Identify which cell holds the provided text, then report its [x, y] central coordinate. 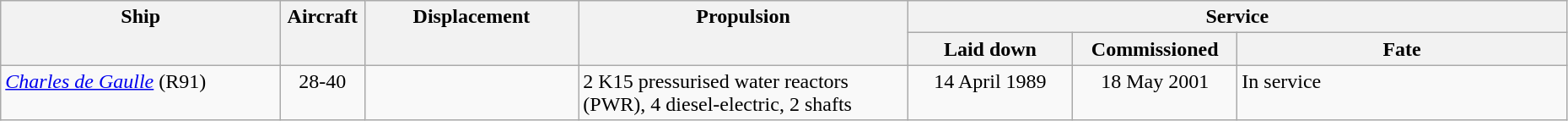
Propulsion [743, 33]
14 April 1989 [990, 93]
Displacement [471, 33]
Laid down [990, 49]
In service [1402, 93]
Ship [141, 33]
Commissioned [1156, 49]
Service [1237, 17]
Charles de Gaulle (R91) [141, 93]
18 May 2001 [1156, 93]
28-40 [322, 93]
Fate [1402, 49]
2 K15 pressurised water reactors (PWR), 4 diesel-electric, 2 shafts [743, 93]
Aircraft [322, 33]
